Provide the [x, y] coordinate of the cell's center where the given text is located.  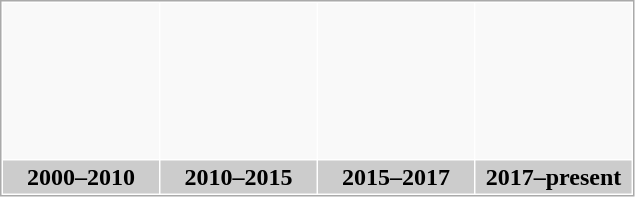
2017–present [554, 176]
2010–2015 [238, 176]
2000–2010 [81, 176]
2015–2017 [396, 176]
